Pinpoint the cell where the given text exists, returning its [x, y] midpoint coordinate. 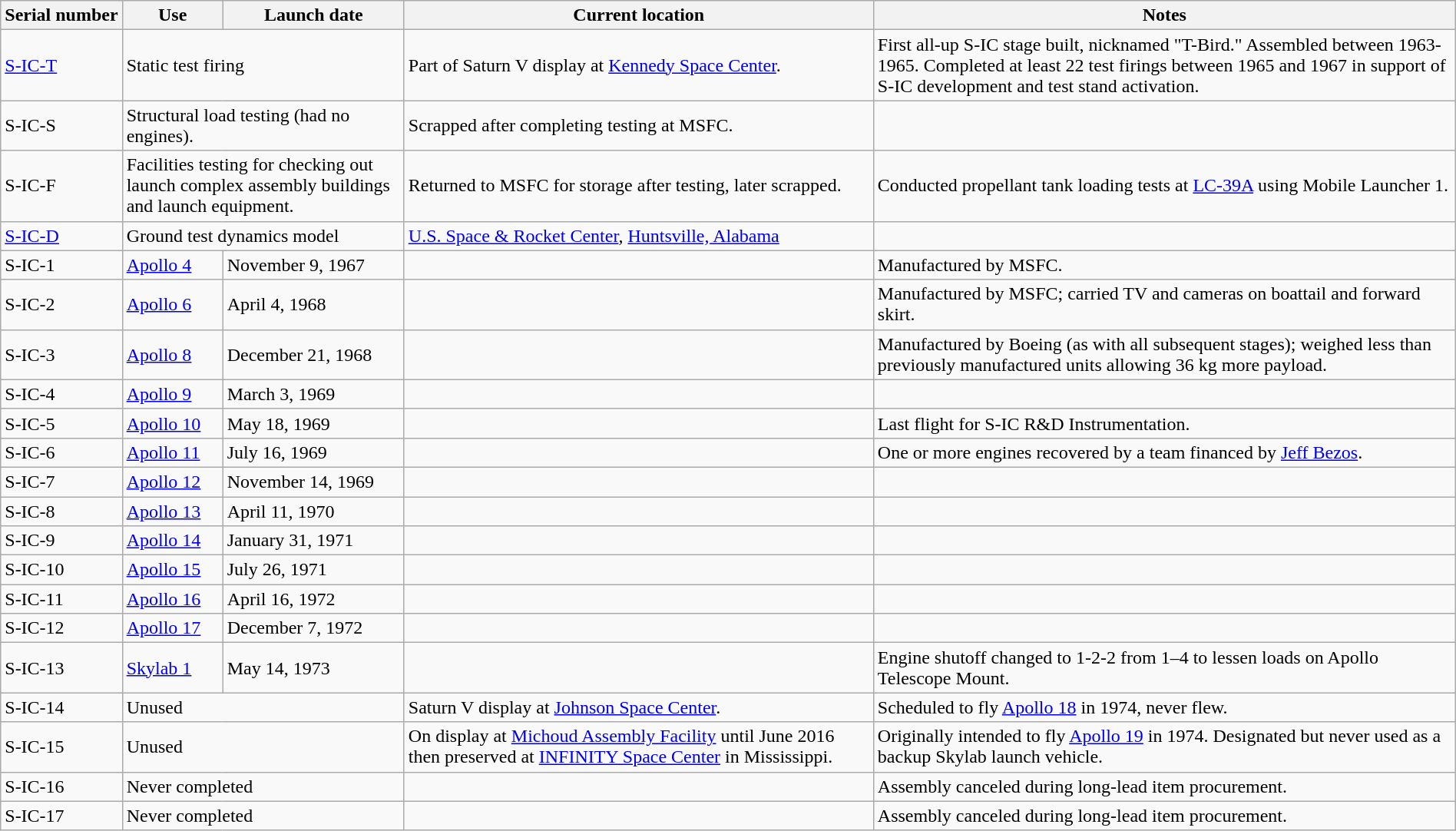
Manufactured by Boeing (as with all subsequent stages); weighed less than previously manufactured units allowing 36 kg more payload. [1164, 355]
Apollo 10 [172, 423]
Scrapped after completing testing at MSFC. [639, 126]
Saturn V display at Johnson Space Center. [639, 707]
S-IC-9 [61, 541]
S-IC-7 [61, 482]
Apollo 16 [172, 599]
S-IC-6 [61, 452]
Scheduled to fly Apollo 18 in 1974, never flew. [1164, 707]
S-IC-5 [61, 423]
S-IC-10 [61, 570]
May 18, 1969 [313, 423]
Manufactured by MSFC; carried TV and cameras on boattail and forward skirt. [1164, 304]
Last flight for S-IC R&D Instrumentation. [1164, 423]
Conducted propellant tank loading tests at LC-39A using Mobile Launcher 1. [1164, 186]
Apollo 8 [172, 355]
Originally intended to fly Apollo 19 in 1974. Designated but never used as a backup Skylab launch vehicle. [1164, 747]
Static test firing [263, 65]
Structural load testing (had no engines). [263, 126]
Engine shutoff changed to 1-2-2 from 1–4 to lessen loads on Apollo Telescope Mount. [1164, 668]
December 21, 1968 [313, 355]
July 16, 1969 [313, 452]
Apollo 14 [172, 541]
S-IC-14 [61, 707]
Part of Saturn V display at Kennedy Space Center. [639, 65]
S-IC-4 [61, 394]
S-IC-11 [61, 599]
Apollo 17 [172, 628]
U.S. Space & Rocket Center, Huntsville, Alabama [639, 236]
Apollo 12 [172, 482]
Apollo 6 [172, 304]
Skylab 1 [172, 668]
One or more engines recovered by a team financed by Jeff Bezos. [1164, 452]
March 3, 1969 [313, 394]
Apollo 11 [172, 452]
S-IC-3 [61, 355]
July 26, 1971 [313, 570]
Returned to MSFC for storage after testing, later scrapped. [639, 186]
April 4, 1968 [313, 304]
Facilities testing for checking out launch complex assembly buildings and launch equipment. [263, 186]
S-IC-16 [61, 786]
S-IC-2 [61, 304]
Serial number [61, 15]
Current location [639, 15]
S-IC-8 [61, 511]
April 11, 1970 [313, 511]
S-IC-15 [61, 747]
May 14, 1973 [313, 668]
Apollo 9 [172, 394]
November 14, 1969 [313, 482]
S-IC-17 [61, 816]
Apollo 13 [172, 511]
Manufactured by MSFC. [1164, 265]
S-IC-1 [61, 265]
Notes [1164, 15]
S-IC-S [61, 126]
S-IC-D [61, 236]
Ground test dynamics model [263, 236]
S-IC-13 [61, 668]
S-IC-F [61, 186]
April 16, 1972 [313, 599]
Apollo 4 [172, 265]
On display at Michoud Assembly Facility until June 2016 then preserved at INFINITY Space Center in Mississippi. [639, 747]
November 9, 1967 [313, 265]
January 31, 1971 [313, 541]
December 7, 1972 [313, 628]
S-IC-T [61, 65]
Apollo 15 [172, 570]
Use [172, 15]
Launch date [313, 15]
S-IC-12 [61, 628]
